Detect which cell encompasses the target text, then output its [X, Y] center coordinate. 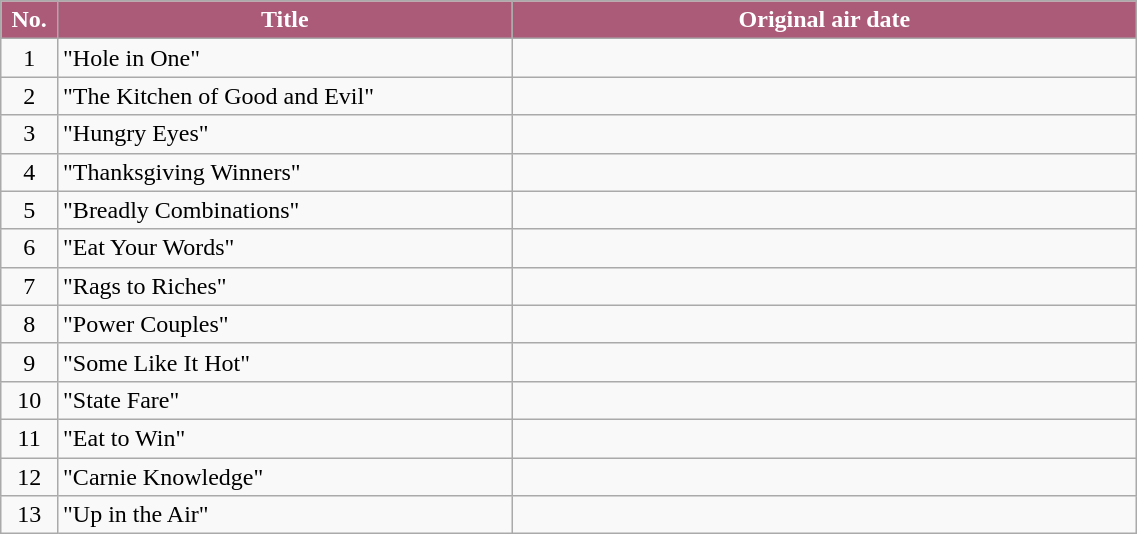
5 [30, 210]
7 [30, 286]
9 [30, 362]
"State Fare" [285, 400]
10 [30, 400]
"Rags to Riches" [285, 286]
6 [30, 248]
2 [30, 96]
"Eat to Win" [285, 438]
8 [30, 324]
No. [30, 20]
"Carnie Knowledge" [285, 477]
"Power Couples" [285, 324]
"Hungry Eyes" [285, 134]
"The Kitchen of Good and Evil" [285, 96]
12 [30, 477]
Title [285, 20]
3 [30, 134]
"Eat Your Words" [285, 248]
"Hole in One" [285, 58]
11 [30, 438]
13 [30, 515]
"Up in the Air" [285, 515]
"Some Like It Hot" [285, 362]
Original air date [824, 20]
1 [30, 58]
"Breadly Combinations" [285, 210]
"Thanksgiving Winners" [285, 172]
4 [30, 172]
